From the cell containing the given text, extract its center point as [X, Y] coordinate. 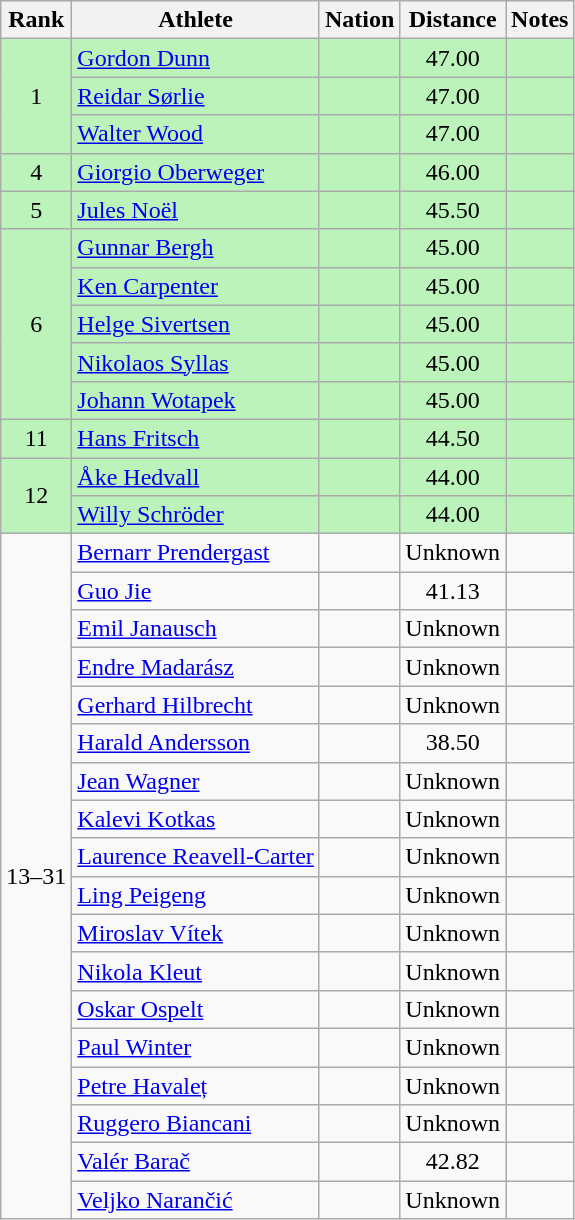
Oskar Ospelt [196, 1009]
Bernarr Prendergast [196, 553]
Giorgio Oberweger [196, 172]
Gunnar Bergh [196, 248]
Gerhard Hilbrecht [196, 705]
Miroslav Vítek [196, 933]
Harald Andersson [196, 743]
5 [36, 210]
11 [36, 438]
Notes [540, 20]
4 [36, 172]
41.13 [453, 591]
38.50 [453, 743]
Helge Sivertsen [196, 324]
12 [36, 496]
Petre Havaleț [196, 1085]
Hans Fritsch [196, 438]
Guo Jie [196, 591]
Distance [453, 20]
Ling Peigeng [196, 895]
42.82 [453, 1162]
6 [36, 324]
Johann Wotapek [196, 400]
Ruggero Biancani [196, 1124]
Kalevi Kotkas [196, 819]
Endre Madarász [196, 667]
Åke Hedvall [196, 477]
1 [36, 96]
Willy Schröder [196, 515]
45.50 [453, 210]
44.50 [453, 438]
Walter Wood [196, 134]
Laurence Reavell-Carter [196, 857]
Ken Carpenter [196, 286]
46.00 [453, 172]
Veljko Narančić [196, 1200]
Emil Janausch [196, 629]
Reidar Sørlie [196, 96]
Jean Wagner [196, 781]
Valér Barač [196, 1162]
Rank [36, 20]
Nation [359, 20]
13–31 [36, 876]
Jules Noël [196, 210]
Nikola Kleut [196, 971]
Nikolaos Syllas [196, 362]
Paul Winter [196, 1047]
Gordon Dunn [196, 58]
Athlete [196, 20]
